For the text-containing cell, return its midpoint in [x, y] coordinate format. 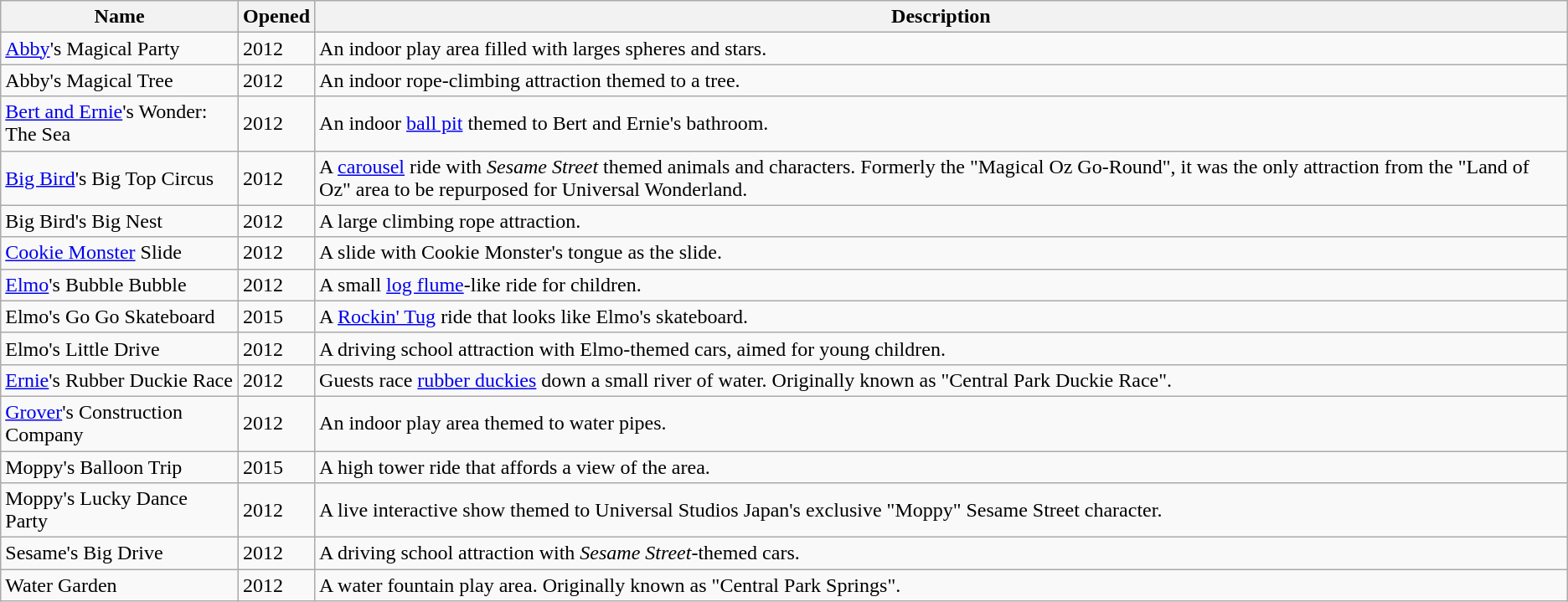
Cookie Monster Slide [120, 253]
A live interactive show themed to Universal Studios Japan's exclusive "Moppy" Sesame Street character. [941, 511]
A driving school attraction with Sesame Street-themed cars. [941, 553]
Description [941, 17]
Abby's Magical Tree [120, 80]
An indoor rope-climbing attraction themed to a tree. [941, 80]
Big Bird's Big Nest [120, 221]
Sesame's Big Drive [120, 553]
Elmo's Go Go Skateboard [120, 316]
Guests race rubber duckies down a small river of water. Originally known as "Central Park Duckie Race". [941, 380]
A Rockin' Tug ride that looks like Elmo's skateboard. [941, 316]
An indoor ball pit themed to Bert and Ernie's bathroom. [941, 124]
Ernie's Rubber Duckie Race [120, 380]
Grover's Construction Company [120, 424]
Elmo's Bubble Bubble [120, 285]
A driving school attraction with Elmo-themed cars, aimed for young children. [941, 348]
Elmo's Little Drive [120, 348]
A large climbing rope attraction. [941, 221]
An indoor play area filled with larges spheres and stars. [941, 49]
Moppy's Balloon Trip [120, 466]
A water fountain play area. Originally known as "Central Park Springs". [941, 585]
Bert and Ernie's Wonder: The Sea [120, 124]
Opened [276, 17]
A small log flume-like ride for children. [941, 285]
A slide with Cookie Monster's tongue as the slide. [941, 253]
Big Bird's Big Top Circus [120, 178]
Abby's Magical Party [120, 49]
Water Garden [120, 585]
Moppy's Lucky Dance Party [120, 511]
An indoor play area themed to water pipes. [941, 424]
Name [120, 17]
A high tower ride that affords a view of the area. [941, 466]
